Search for the cell housing the specified text and yield its (x, y) center coordinate. 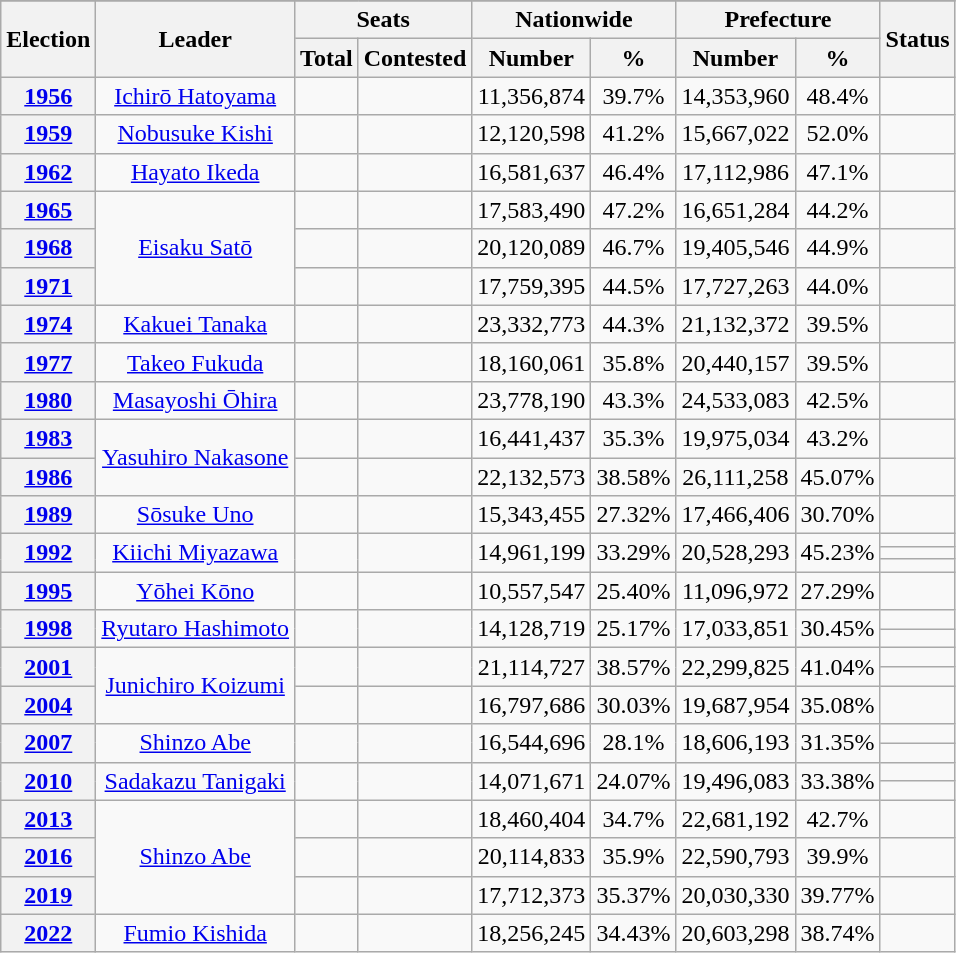
16,797,686 (532, 705)
2010 (48, 781)
12,120,598 (532, 134)
35.9% (634, 857)
Contested (415, 58)
24.07% (634, 781)
22,590,793 (736, 857)
20,440,157 (736, 362)
19,405,546 (736, 248)
18,256,245 (532, 933)
Yōhei Kōno (196, 591)
2022 (48, 933)
Yasuhiro Nakasone (196, 457)
38.57% (634, 667)
43.2% (838, 438)
14,071,671 (532, 781)
1962 (48, 172)
Nobusuke Kishi (196, 134)
46.4% (634, 172)
39.9% (838, 857)
35.8% (634, 362)
45.23% (838, 553)
20,120,089 (532, 248)
19,687,954 (736, 705)
16,544,696 (532, 743)
10,557,547 (532, 591)
44.9% (838, 248)
30.45% (838, 629)
11,096,972 (736, 591)
41.2% (634, 134)
Fumio Kishida (196, 933)
41.04% (838, 667)
25.40% (634, 591)
25.17% (634, 629)
15,667,022 (736, 134)
1986 (48, 477)
17,583,490 (532, 210)
39.77% (838, 895)
Masayoshi Ōhira (196, 400)
39.7% (634, 96)
Kiichi Miyazawa (196, 553)
18,160,061 (532, 362)
42.5% (838, 400)
14,128,719 (532, 629)
17,033,851 (736, 629)
22,132,573 (532, 477)
22,299,825 (736, 667)
17,759,395 (532, 286)
Eisaku Satō (196, 248)
44.5% (634, 286)
47.2% (634, 210)
17,712,373 (532, 895)
20,603,298 (736, 933)
1977 (48, 362)
35.37% (634, 895)
48.4% (838, 96)
1959 (48, 134)
1965 (48, 210)
11,356,874 (532, 96)
21,114,727 (532, 667)
24,533,083 (736, 400)
Seats (384, 20)
35.08% (838, 705)
2013 (48, 819)
38.74% (838, 933)
2016 (48, 857)
30.03% (634, 705)
15,343,455 (532, 515)
28.1% (634, 743)
34.43% (634, 933)
17,727,263 (736, 286)
17,466,406 (736, 515)
16,441,437 (532, 438)
Ichirō Hatoyama (196, 96)
Sadakazu Tanigaki (196, 781)
1983 (48, 438)
2001 (48, 667)
2007 (48, 743)
Kakuei Tanaka (196, 324)
31.35% (838, 743)
30.70% (838, 515)
1995 (48, 591)
14,961,199 (532, 553)
38.58% (634, 477)
16,581,637 (532, 172)
Nationwide (574, 20)
16,651,284 (736, 210)
1968 (48, 248)
52.0% (838, 134)
20,114,833 (532, 857)
Ryutaro Hashimoto (196, 629)
14,353,960 (736, 96)
1980 (48, 400)
Total (327, 58)
Junichiro Koizumi (196, 686)
Prefecture (778, 20)
Election (48, 39)
Leader (196, 39)
18,606,193 (736, 743)
27.32% (634, 515)
17,112,986 (736, 172)
Takeo Fukuda (196, 362)
Status (918, 39)
27.29% (838, 591)
1971 (48, 286)
18,460,404 (532, 819)
44.2% (838, 210)
20,528,293 (736, 553)
44.0% (838, 286)
1992 (48, 553)
33.29% (634, 553)
1974 (48, 324)
20,030,330 (736, 895)
1956 (48, 96)
2019 (48, 895)
26,111,258 (736, 477)
42.7% (838, 819)
45.07% (838, 477)
Sōsuke Uno (196, 515)
21,132,372 (736, 324)
1989 (48, 515)
23,778,190 (532, 400)
22,681,192 (736, 819)
33.38% (838, 781)
1998 (48, 629)
43.3% (634, 400)
46.7% (634, 248)
44.3% (634, 324)
Hayato Ikeda (196, 172)
2004 (48, 705)
19,975,034 (736, 438)
47.1% (838, 172)
35.3% (634, 438)
34.7% (634, 819)
23,332,773 (532, 324)
19,496,083 (736, 781)
